Scan for the cell matching the given text and deliver its (x, y) coordinate at center. 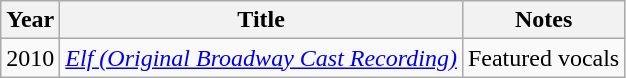
Elf (Original Broadway Cast Recording) (262, 58)
Year (30, 20)
Title (262, 20)
2010 (30, 58)
Notes (543, 20)
Featured vocals (543, 58)
